For the text-containing cell, return its midpoint in [x, y] coordinate format. 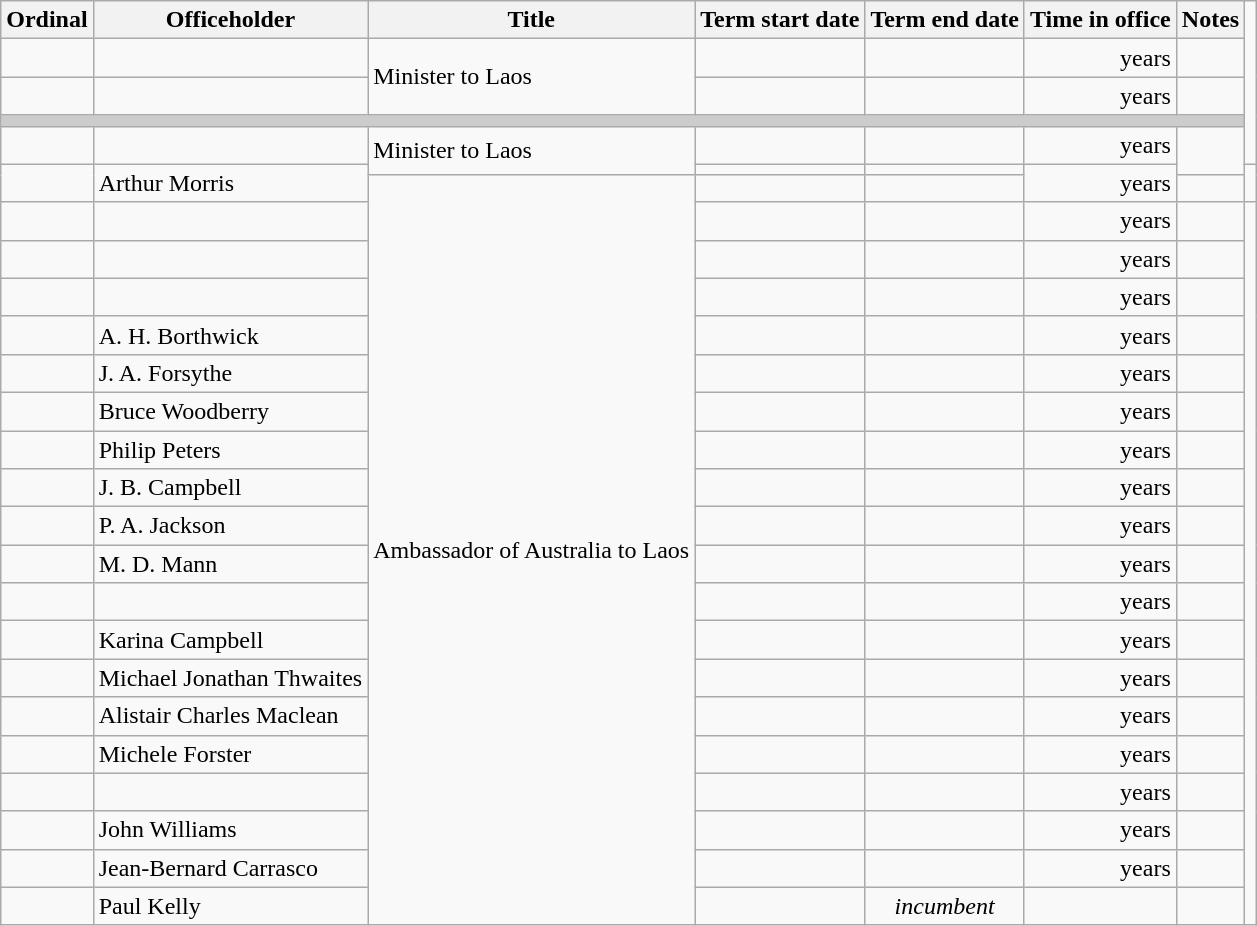
Jean-Bernard Carrasco [230, 868]
Ambassador of Australia to Laos [532, 550]
Title [532, 20]
incumbent [945, 906]
Michael Jonathan Thwaites [230, 678]
P. A. Jackson [230, 526]
A. H. Borthwick [230, 335]
Philip Peters [230, 449]
Michele Forster [230, 754]
J. B. Campbell [230, 488]
Ordinal [47, 20]
J. A. Forsythe [230, 373]
Paul Kelly [230, 906]
Arthur Morris [230, 183]
Time in office [1100, 20]
Notes [1210, 20]
Officeholder [230, 20]
M. D. Mann [230, 564]
Alistair Charles Maclean [230, 716]
John Williams [230, 830]
Bruce Woodberry [230, 411]
Term end date [945, 20]
Term start date [780, 20]
Karina Campbell [230, 640]
